Search for the cell housing the specified text and yield its (x, y) center coordinate. 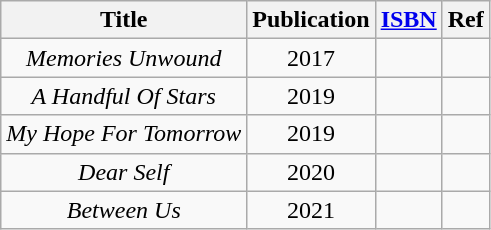
A Handful Of Stars (124, 96)
Dear Self (124, 172)
My Hope For Tomorrow (124, 134)
Publication (311, 20)
ISBN (408, 20)
2020 (311, 172)
Between Us (124, 210)
Ref (466, 20)
2021 (311, 210)
Memories Unwound (124, 58)
2017 (311, 58)
Title (124, 20)
